Return (X, Y) of the center of cell containing provided text 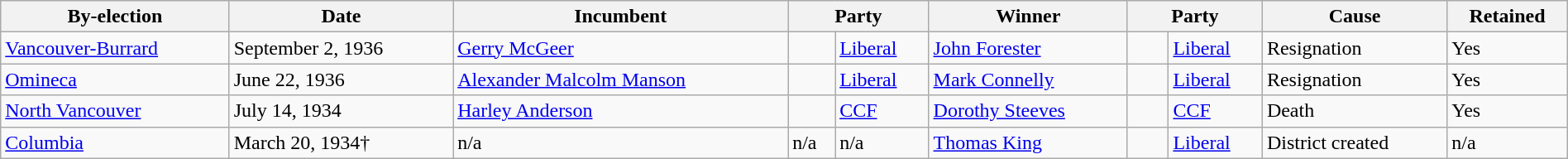
Alexander Malcolm Manson (620, 79)
Date (341, 17)
Dorothy Steeves (1028, 111)
June 22, 1936 (341, 79)
March 20, 1934† (341, 142)
Thomas King (1028, 142)
Mark Connelly (1028, 79)
District created (1355, 142)
Omineca (115, 79)
Vancouver-Burrard (115, 48)
Harley Anderson (620, 111)
Incumbent (620, 17)
Cause (1355, 17)
Winner (1028, 17)
Columbia (115, 142)
By-election (115, 17)
North Vancouver (115, 111)
Gerry McGeer (620, 48)
September 2, 1936 (341, 48)
July 14, 1934 (341, 111)
Retained (1508, 17)
Death (1355, 111)
John Forester (1028, 48)
